Provide the [x, y] coordinate of the cell's center where the given text is located.  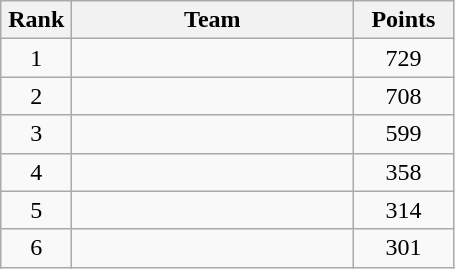
Points [404, 20]
599 [404, 134]
3 [36, 134]
Team [212, 20]
301 [404, 248]
358 [404, 172]
1 [36, 58]
Rank [36, 20]
729 [404, 58]
6 [36, 248]
5 [36, 210]
2 [36, 96]
4 [36, 172]
708 [404, 96]
314 [404, 210]
